Search for the cell housing the specified text and yield its [x, y] center coordinate. 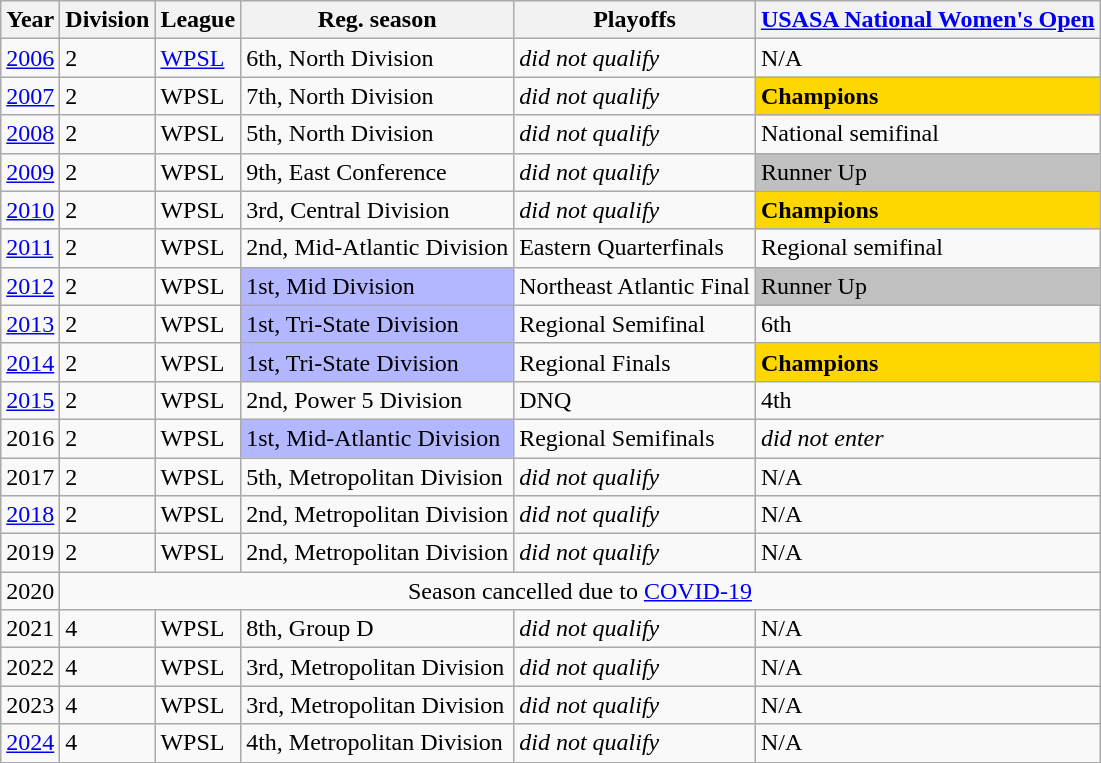
1st, Mid Division [378, 286]
2020 [30, 591]
Playoffs [635, 20]
2024 [30, 743]
5th, Metropolitan Division [378, 477]
Regional semifinal [928, 248]
2010 [30, 210]
2017 [30, 477]
Year [30, 20]
Regional Semifinals [635, 438]
National semifinal [928, 134]
2008 [30, 134]
7th, North Division [378, 96]
2013 [30, 324]
2022 [30, 667]
League [198, 20]
2nd, Power 5 Division [378, 400]
2015 [30, 400]
2006 [30, 58]
2019 [30, 553]
2nd, Mid-Atlantic Division [378, 248]
Reg. season [378, 20]
2023 [30, 705]
Division [108, 20]
did not enter [928, 438]
2007 [30, 96]
2012 [30, 286]
2009 [30, 172]
Regional Finals [635, 362]
5th, North Division [378, 134]
2016 [30, 438]
DNQ [635, 400]
USASA National Women's Open [928, 20]
Regional Semifinal [635, 324]
8th, Group D [378, 629]
9th, East Conference [378, 172]
Eastern Quarterfinals [635, 248]
3rd, Central Division [378, 210]
Northeast Atlantic Final [635, 286]
6th, North Division [378, 58]
2018 [30, 515]
2021 [30, 629]
6th [928, 324]
1st, Mid-Atlantic Division [378, 438]
2014 [30, 362]
4th [928, 400]
2011 [30, 248]
4th, Metropolitan Division [378, 743]
Season cancelled due to COVID-19 [580, 591]
